Locate the cell with the specified text and output its (X, Y) center coordinate. 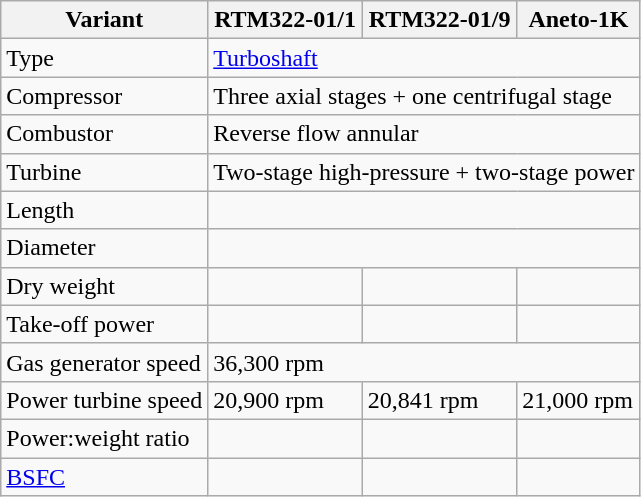
Variant (104, 20)
Take-off power (104, 324)
RTM322-01/1 (286, 20)
Compressor (104, 96)
36,300 rpm (424, 362)
Reverse flow annular (424, 134)
Power turbine speed (104, 400)
RTM322-01/9 (440, 20)
20,841 rpm (440, 400)
Gas generator speed (104, 362)
Turbine (104, 172)
Type (104, 58)
Aneto-1K (578, 20)
Three axial stages + one centrifugal stage (424, 96)
20,900 rpm (286, 400)
Turboshaft (424, 58)
Dry weight (104, 286)
BSFC (104, 477)
Power:weight ratio (104, 438)
Two-stage high-pressure + two-stage power (424, 172)
Diameter (104, 248)
Combustor (104, 134)
Length (104, 210)
21,000 rpm (578, 400)
